Pinpoint the cell where the given text exists, returning its [x, y] midpoint coordinate. 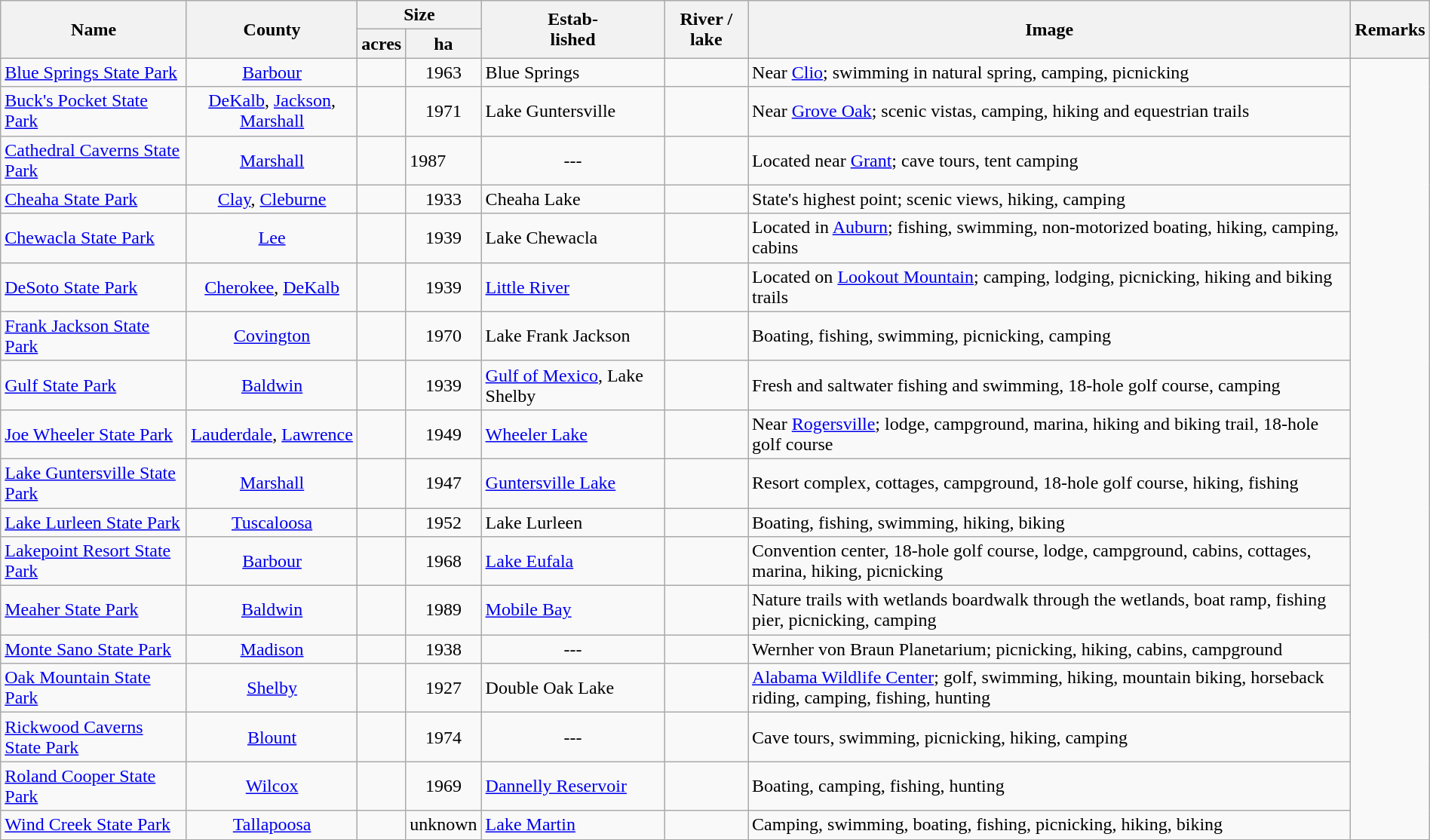
1933 [443, 199]
Boating, camping, fishing, hunting [1050, 786]
Resort complex, cottages, campground, 18-hole golf course, hiking, fishing [1050, 483]
Wind Creek State Park [94, 825]
Blue Springs [573, 72]
DeSoto State Park [94, 287]
Located on Lookout Mountain; camping, lodging, picnicking, hiking and biking trails [1050, 287]
1968 [443, 561]
1989 [443, 611]
Oak Mountain State Park [94, 688]
DeKalb, Jackson, Marshall [272, 112]
unknown [443, 825]
Monte Sano State Park [94, 649]
Boating, fishing, swimming, picnicking, camping [1050, 336]
1938 [443, 649]
Fresh and saltwater fishing and swimming, 18-hole golf course, camping [1050, 385]
Located in Auburn; fishing, swimming, non-motorized boating, hiking, camping, cabins [1050, 238]
Wheeler Lake [573, 434]
1987 [443, 160]
Lake Lurleen State Park [94, 523]
Cheaha Lake [573, 199]
Image [1050, 29]
Lake Martin [573, 825]
Lake Guntersville [573, 112]
Lauderdale, Lawrence [272, 434]
Cheaha State Park [94, 199]
Gulf of Mexico, Lake Shelby [573, 385]
Guntersville Lake [573, 483]
1952 [443, 523]
acres [382, 44]
Joe Wheeler State Park [94, 434]
Convention center, 18-hole golf course, lodge, campground, cabins, cottages, marina, hiking, picnicking [1050, 561]
Clay, Cleburne [272, 199]
Name [94, 29]
1970 [443, 336]
Chewacla State Park [94, 238]
1974 [443, 737]
Nature trails with wetlands boardwalk through the wetlands, boat ramp, fishing pier, picnicking, camping [1050, 611]
Near Clio; swimming in natural spring, camping, picnicking [1050, 72]
County [272, 29]
Located near Grant; cave tours, tent camping [1050, 160]
Lake Chewacla [573, 238]
Frank Jackson State Park [94, 336]
Gulf State Park [94, 385]
Camping, swimming, boating, fishing, picnicking, hiking, biking [1050, 825]
Boating, fishing, swimming, hiking, biking [1050, 523]
Lee [272, 238]
Rickwood Caverns State Park [94, 737]
1949 [443, 434]
ha [443, 44]
Cave tours, swimming, picnicking, hiking, camping [1050, 737]
Little River [573, 287]
Lake Guntersville State Park [94, 483]
Lake Frank Jackson [573, 336]
Lake Eufala [573, 561]
Tuscaloosa [272, 523]
Roland Cooper State Park [94, 786]
Madison [272, 649]
Mobile Bay [573, 611]
Near Grove Oak; scenic vistas, camping, hiking and equestrian trails [1050, 112]
1927 [443, 688]
Alabama Wildlife Center; golf, swimming, hiking, mountain biking, horseback riding, camping, fishing, hunting [1050, 688]
Estab- lished [573, 29]
Cherokee, DeKalb [272, 287]
Blue Springs State Park [94, 72]
River / lake [706, 29]
1971 [443, 112]
1947 [443, 483]
Lakepoint Resort State Park [94, 561]
Meaher State Park [94, 611]
Tallapoosa [272, 825]
Wernher von Braun Planetarium; picnicking, hiking, cabins, campground [1050, 649]
Blount [272, 737]
Covington [272, 336]
Remarks [1390, 29]
Lake Lurleen [573, 523]
Cathedral Caverns State Park [94, 160]
Dannelly Reservoir [573, 786]
Double Oak Lake [573, 688]
Shelby [272, 688]
Wilcox [272, 786]
Size [419, 15]
State's highest point; scenic views, hiking, camping [1050, 199]
Buck's Pocket State Park [94, 112]
Near Rogersville; lodge, campground, marina, hiking and biking trail, 18-hole golf course [1050, 434]
1969 [443, 786]
1963 [443, 72]
